Capture the cell that displays the provided text and extract its (x, y) central coordinate. 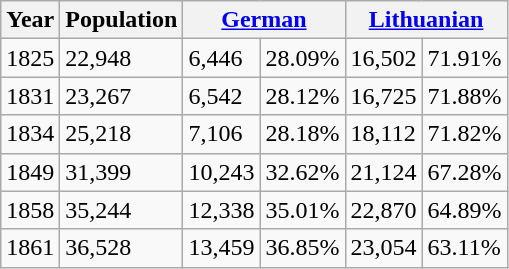
63.11% (464, 248)
35,244 (122, 210)
1834 (30, 134)
7,106 (222, 134)
67.28% (464, 172)
1825 (30, 58)
31,399 (122, 172)
10,243 (222, 172)
25,218 (122, 134)
16,502 (384, 58)
21,124 (384, 172)
23,054 (384, 248)
22,870 (384, 210)
28.09% (302, 58)
18,112 (384, 134)
1849 (30, 172)
28.18% (302, 134)
23,267 (122, 96)
32.62% (302, 172)
Lithuanian (426, 20)
1861 (30, 248)
German (264, 20)
13,459 (222, 248)
71.82% (464, 134)
6,542 (222, 96)
28.12% (302, 96)
16,725 (384, 96)
Population (122, 20)
12,338 (222, 210)
35.01% (302, 210)
Year (30, 20)
64.89% (464, 210)
71.91% (464, 58)
22,948 (122, 58)
36,528 (122, 248)
36.85% (302, 248)
1858 (30, 210)
71.88% (464, 96)
1831 (30, 96)
6,446 (222, 58)
